For the text-containing cell, return its midpoint in (x, y) coordinate format. 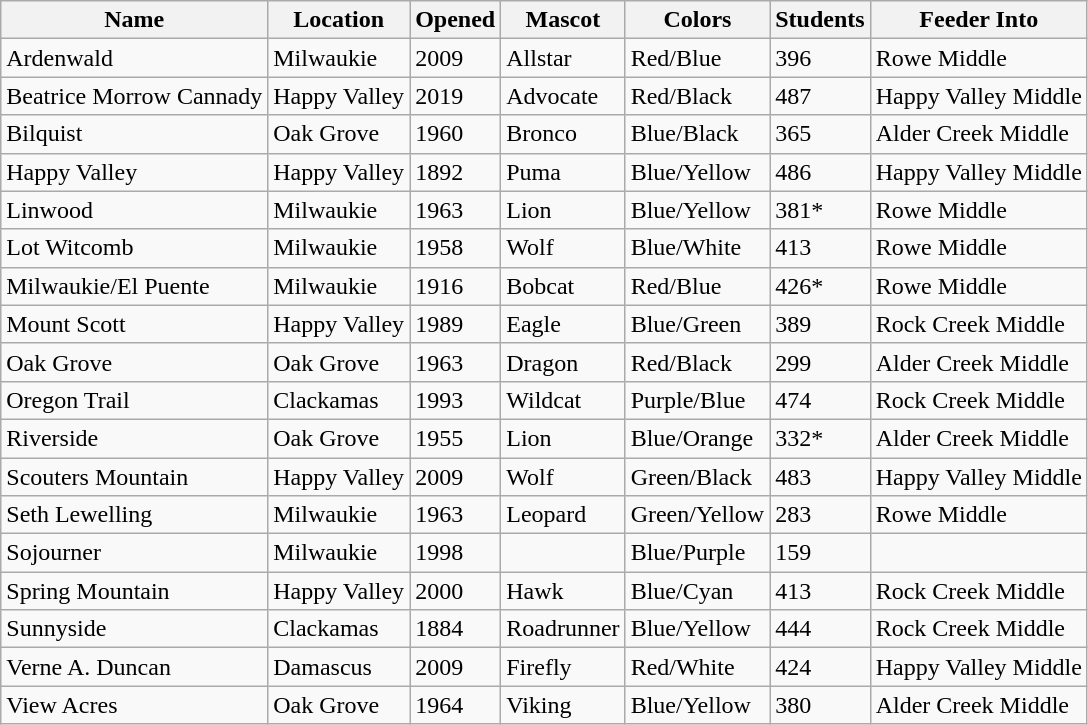
Green/Yellow (698, 515)
Mount Scott (134, 324)
Damascus (339, 667)
Allstar (563, 58)
380 (820, 705)
Dragon (563, 362)
Sunnyside (134, 629)
Mascot (563, 20)
Eagle (563, 324)
Puma (563, 172)
Bilquist (134, 134)
332* (820, 438)
487 (820, 96)
389 (820, 324)
1989 (456, 324)
Feeder Into (978, 20)
299 (820, 362)
Bobcat (563, 286)
Bronco (563, 134)
1993 (456, 400)
Beatrice Morrow Cannady (134, 96)
Scouters Mountain (134, 477)
483 (820, 477)
Oregon Trail (134, 400)
424 (820, 667)
Hawk (563, 591)
Verne A. Duncan (134, 667)
1892 (456, 172)
Blue/Orange (698, 438)
Purple/Blue (698, 400)
Roadrunner (563, 629)
283 (820, 515)
Blue/Cyan (698, 591)
159 (820, 553)
1916 (456, 286)
Students (820, 20)
Sojourner (134, 553)
Viking (563, 705)
486 (820, 172)
Blue/Black (698, 134)
Linwood (134, 210)
Lot Witcomb (134, 248)
1964 (456, 705)
396 (820, 58)
2000 (456, 591)
Green/Black (698, 477)
Riverside (134, 438)
View Acres (134, 705)
1955 (456, 438)
Firefly (563, 667)
474 (820, 400)
444 (820, 629)
426* (820, 286)
Name (134, 20)
Advocate (563, 96)
Red/White (698, 667)
Blue/Green (698, 324)
Colors (698, 20)
Opened (456, 20)
Seth Lewelling (134, 515)
Leopard (563, 515)
2019 (456, 96)
Spring Mountain (134, 591)
365 (820, 134)
1998 (456, 553)
1884 (456, 629)
381* (820, 210)
Blue/Purple (698, 553)
1960 (456, 134)
Milwaukie/El Puente (134, 286)
Ardenwald (134, 58)
Location (339, 20)
1958 (456, 248)
Blue/White (698, 248)
Wildcat (563, 400)
